Search for the cell housing the specified text and yield its [X, Y] center coordinate. 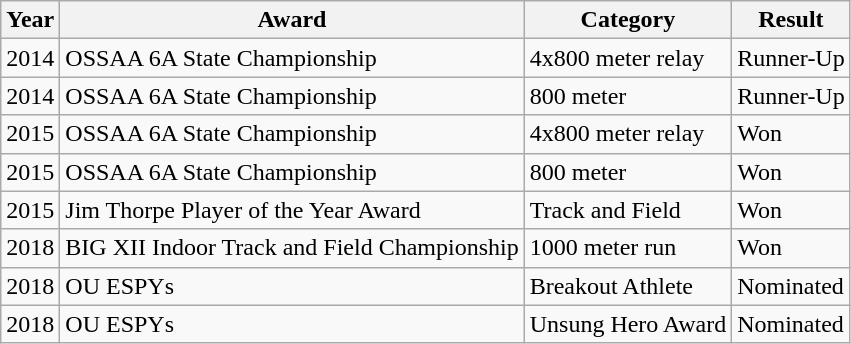
Jim Thorpe Player of the Year Award [292, 210]
Breakout Athlete [628, 286]
Category [628, 20]
Track and Field [628, 210]
Year [30, 20]
1000 meter run [628, 248]
Award [292, 20]
Result [792, 20]
Unsung Hero Award [628, 324]
BIG XII Indoor Track and Field Championship [292, 248]
